Capture the cell that displays the provided text and extract its (x, y) central coordinate. 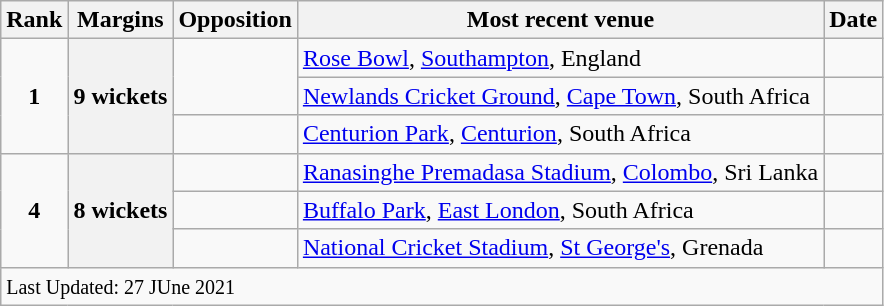
Most recent venue (560, 20)
9 wickets (120, 96)
1 (34, 96)
Rank (34, 20)
Buffalo Park, East London, South Africa (560, 210)
Opposition (235, 20)
Newlands Cricket Ground, Cape Town, South Africa (560, 96)
Date (854, 20)
Margins (120, 20)
National Cricket Stadium, St George's, Grenada (560, 248)
8 wickets (120, 210)
Last Updated: 27 JUne 2021 (442, 286)
4 (34, 210)
Rose Bowl, Southampton, England (560, 58)
Ranasinghe Premadasa Stadium, Colombo, Sri Lanka (560, 172)
Centurion Park, Centurion, South Africa (560, 134)
